Determine the [x, y] coordinate at the center of the cell enclosing the given text.  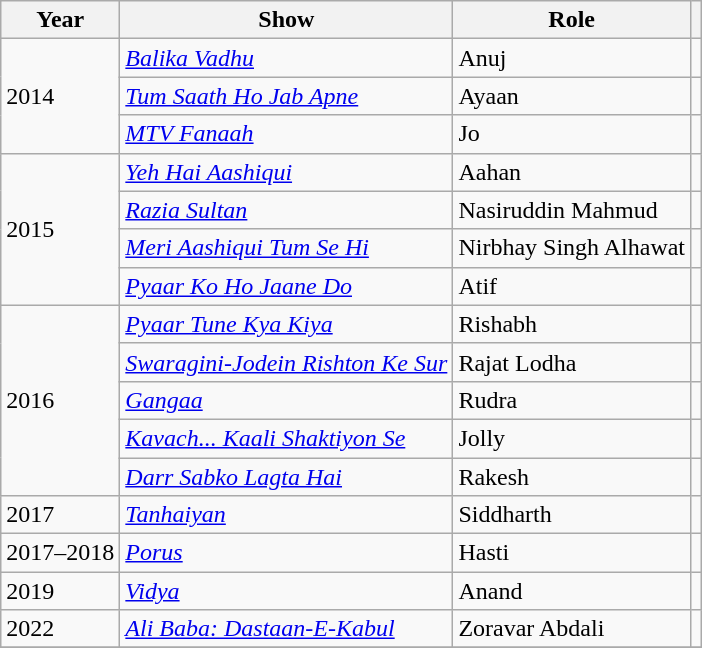
Darr Sabko Lagta Hai [286, 477]
Zoravar Abdali [572, 629]
Yeh Hai Aashiqui [286, 172]
Tanhaiyan [286, 515]
2014 [60, 96]
2022 [60, 629]
Rajat Lodha [572, 362]
Balika Vadhu [286, 58]
Nasiruddin Mahmud [572, 210]
Tum Saath Ho Jab Apne [286, 96]
Gangaa [286, 400]
Anand [572, 591]
Year [60, 20]
Rudra [572, 400]
Rishabh [572, 324]
Pyaar Tune Kya Kiya [286, 324]
Porus [286, 553]
Show [286, 20]
Aahan [572, 172]
Hasti [572, 553]
Razia Sultan [286, 210]
Jolly [572, 438]
Swaragini-Jodein Rishton Ke Sur [286, 362]
2016 [60, 400]
Atif [572, 286]
Vidya [286, 591]
Jo [572, 134]
Ayaan [572, 96]
Anuj [572, 58]
Meri Aashiqui Tum Se Hi [286, 248]
2015 [60, 229]
Ali Baba: Dastaan-E-Kabul [286, 629]
2017 [60, 515]
Rakesh [572, 477]
2019 [60, 591]
Siddharth [572, 515]
Role [572, 20]
Nirbhay Singh Alhawat [572, 248]
Kavach... Kaali Shaktiyon Se [286, 438]
Pyaar Ko Ho Jaane Do [286, 286]
MTV Fanaah [286, 134]
2017–2018 [60, 553]
